Pinpoint the cell where the given text exists, returning its (x, y) midpoint coordinate. 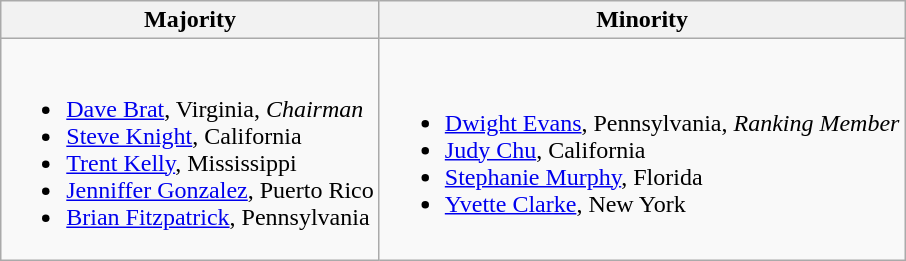
Minority (642, 20)
Dwight Evans, Pennsylvania, Ranking MemberJudy Chu, CaliforniaStephanie Murphy, FloridaYvette Clarke, New York (642, 150)
Majority (190, 20)
Dave Brat, Virginia, ChairmanSteve Knight, CaliforniaTrent Kelly, MississippiJenniffer Gonzalez, Puerto RicoBrian Fitzpatrick, Pennsylvania (190, 150)
